Return the (X, Y) coordinate for the center point of the cell that contains the specified text.  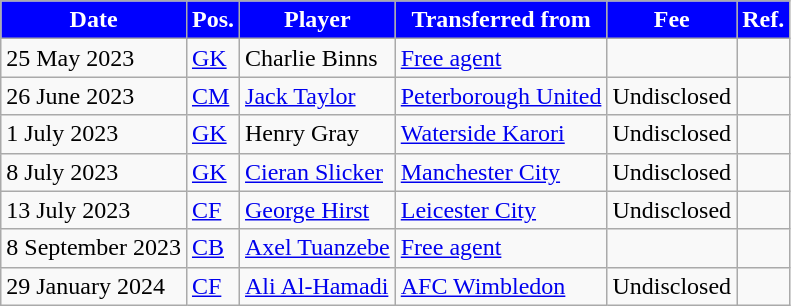
CB (212, 248)
Ref. (764, 20)
26 June 2023 (94, 96)
Axel Tuanzebe (318, 248)
25 May 2023 (94, 58)
CM (212, 96)
Manchester City (501, 172)
Cieran Slicker (318, 172)
Fee (672, 20)
29 January 2024 (94, 286)
Pos. (212, 20)
8 July 2023 (94, 172)
Ali Al-Hamadi (318, 286)
1 July 2023 (94, 134)
AFC Wimbledon (501, 286)
Waterside Karori (501, 134)
8 September 2023 (94, 248)
Date (94, 20)
Henry Gray (318, 134)
Transferred from (501, 20)
13 July 2023 (94, 210)
Leicester City (501, 210)
George Hirst (318, 210)
Player (318, 20)
Jack Taylor (318, 96)
Peterborough United (501, 96)
Charlie Binns (318, 58)
